Locate the cell with the specified text and output its (X, Y) center coordinate. 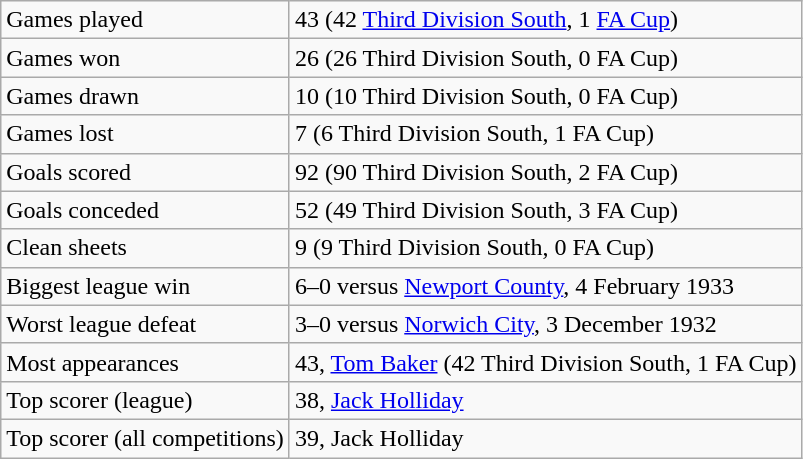
43, Tom Baker (42 Third Division South, 1 FA Cup) (546, 362)
Games won (146, 58)
7 (6 Third Division South, 1 FA Cup) (546, 134)
52 (49 Third Division South, 3 FA Cup) (546, 210)
Goals scored (146, 172)
Top scorer (league) (146, 400)
Biggest league win (146, 286)
6–0 versus Newport County, 4 February 1933 (546, 286)
Games played (146, 20)
Most appearances (146, 362)
43 (42 Third Division South, 1 FA Cup) (546, 20)
26 (26 Third Division South, 0 FA Cup) (546, 58)
Goals conceded (146, 210)
3–0 versus Norwich City, 3 December 1932 (546, 324)
Clean sheets (146, 248)
39, Jack Holliday (546, 438)
Worst league defeat (146, 324)
92 (90 Third Division South, 2 FA Cup) (546, 172)
Games drawn (146, 96)
Games lost (146, 134)
10 (10 Third Division South, 0 FA Cup) (546, 96)
Top scorer (all competitions) (146, 438)
38, Jack Holliday (546, 400)
9 (9 Third Division South, 0 FA Cup) (546, 248)
